Capture the cell that displays the provided text and extract its (X, Y) central coordinate. 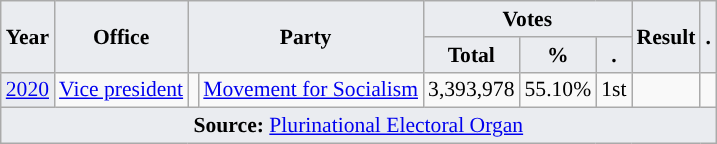
Party (306, 36)
% (558, 55)
Total (471, 55)
Votes (527, 19)
Result (666, 36)
1st (614, 90)
55.10% (558, 90)
3,393,978 (471, 90)
Vice president (121, 90)
2020 (28, 90)
Source: Plurinational Electoral Organ (358, 126)
Office (121, 36)
Year (28, 36)
Movement for Socialism (310, 90)
